Return [x, y] of the center of cell containing provided text 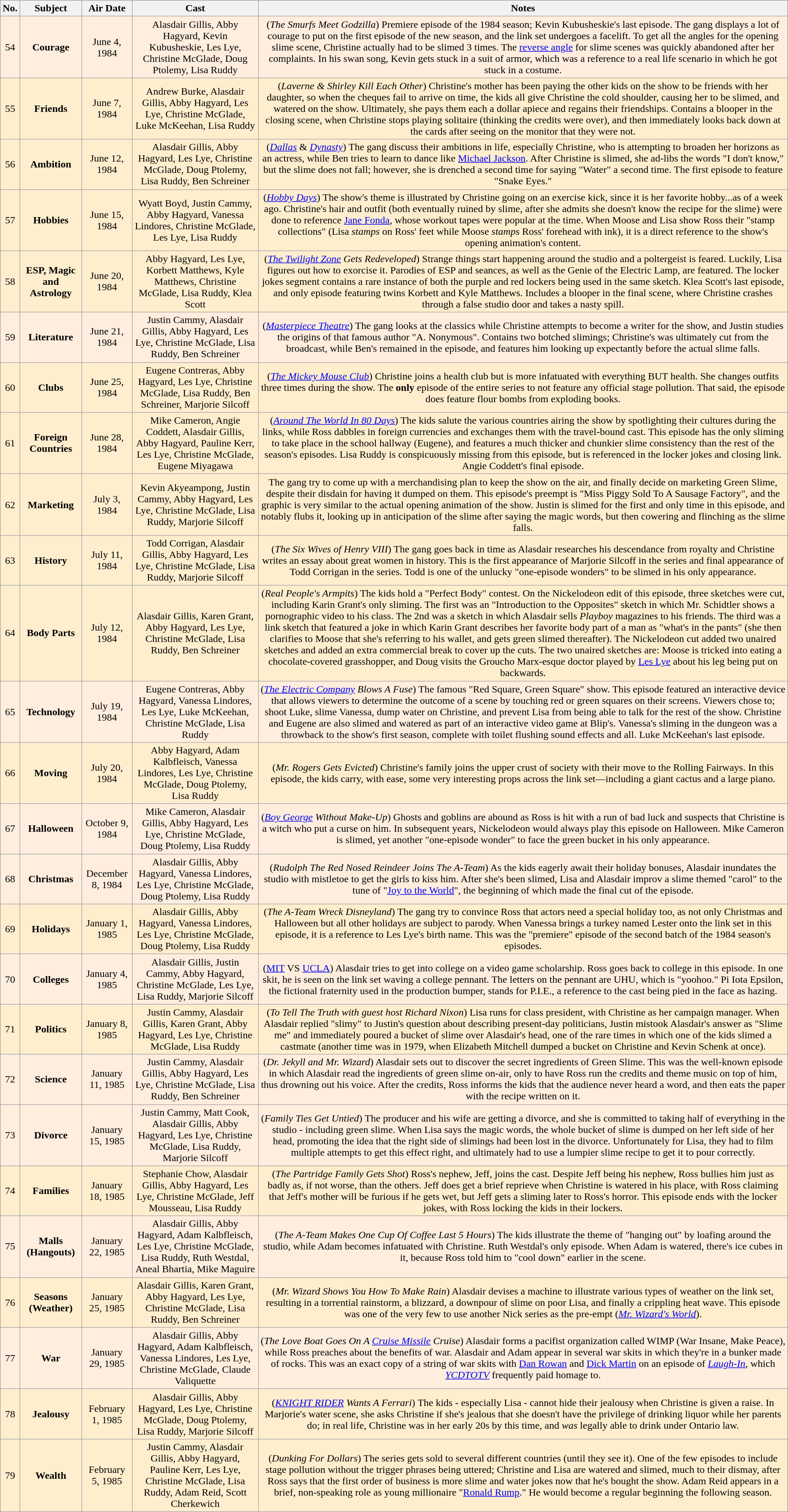
Courage [51, 47]
Colleges [51, 979]
68 [10, 879]
64 [10, 633]
Mike Cameron, Angie Coddett, Alasdair Gillis, Abby Hagyard, Pauline Kerr, Les Lye, Christine McGlade, Eugene Miyagawa [195, 443]
79 [10, 1475]
Alasdair Gillis, Abby Hagyard, Les Lye, Christine McGlade, Doug Ptolemy, Lisa Ruddy, Ben Schreiner [195, 164]
72 [10, 1080]
58 [10, 281]
69 [10, 929]
65 [10, 711]
June 25, 1984 [107, 387]
Kevin Akyeampong, Justin Cammy, Abby Hagyard, Les Lye, Christine McGlade, Lisa Ruddy, Marjorie Silcoff [195, 504]
Wealth [51, 1475]
Alasdair Gillis, Justin Cammy, Abby Hagyard, Christine McGlade, Les Lye, Lisa Ruddy, Marjorie Silcoff [195, 979]
January 29, 1985 [107, 1358]
Justin Cammy, Alasdair Gillis, Karen Grant, Abby Hagyard, Les Lye, Christine McGlade, Lisa Ruddy [195, 1029]
June 21, 1984 [107, 337]
Air Date [107, 8]
January 1, 1985 [107, 929]
June 7, 1984 [107, 109]
62 [10, 504]
Foreign Countries [51, 443]
June 4, 1984 [107, 47]
70 [10, 979]
July 20, 1984 [107, 773]
Body Parts [51, 633]
Clubs [51, 387]
77 [10, 1358]
October 9, 1984 [107, 829]
78 [10, 1414]
History [51, 560]
No. [10, 8]
Stephanie Chow, Alasdair Gillis, Abby Hagyard, Les Lye, Christine McGlade, Jeff Mousseau, Lisa Ruddy [195, 1191]
60 [10, 387]
Mike Cameron, Alasdair Gillis, Abby Hagyard, Les Lye, Christine McGlade, Doug Ptolemy, Lisa Ruddy [195, 829]
Jealousy [51, 1414]
76 [10, 1302]
January 4, 1985 [107, 979]
Notes [523, 8]
63 [10, 560]
Technology [51, 711]
Christmas [51, 879]
July 3, 1984 [107, 504]
Alasdair Gillis, Abby Hagyard, Les Lye, Christine McGlade, Doug Ptolemy, Lisa Ruddy, Marjorie Silcoff [195, 1414]
73 [10, 1135]
Cast [195, 8]
Abby Hagyard, Adam Kalbfleisch, Vanessa Lindores, Les Lye, Christine McGlade, Doug Ptolemy, Lisa Ruddy [195, 773]
Abby Hagyard, Les Lye, Korbett Matthews, Kyle Matthews, Christine McGlade, Lisa Ruddy, Klea Scott [195, 281]
71 [10, 1029]
56 [10, 164]
75 [10, 1247]
Eugene Contreras, Abby Hagyard, Vanessa Lindores, Les Lye, Luke McKeehan, Christine McGlade, Lisa Ruddy [195, 711]
January 25, 1985 [107, 1302]
Politics [51, 1029]
Andrew Burke, Alasdair Gillis, Abby Hagyard, Les Lye, Christine McGlade, Luke McKeehan, Lisa Ruddy [195, 109]
Justin Cammy, Alasdair Gillis, Abby Hagyard, Pauline Kerr, Les Lye, Christine McGlade, Lisa Ruddy, Adam Reid, Scott Cherkewich [195, 1475]
January 22, 1985 [107, 1247]
Wyatt Boyd, Justin Cammy, Abby Hagyard, Vanessa Lindores, Christine McGlade, Les Lye, Lisa Ruddy [195, 220]
Marketing [51, 504]
Alasdair Gillis, Abby Hagyard, Adam Kalbfleisch, Vanessa Lindores, Les Lye, Christine McGlade, Claude Valiquette [195, 1358]
June 15, 1984 [107, 220]
July 12, 1984 [107, 633]
January 18, 1985 [107, 1191]
War [51, 1358]
July 19, 1984 [107, 711]
January 15, 1985 [107, 1135]
Halloween [51, 829]
67 [10, 829]
55 [10, 109]
Alasdair Gillis, Abby Hagyard, Kevin Kubusheskie, Les Lye, Christine McGlade, Doug Ptolemy, Lisa Ruddy [195, 47]
February 5, 1985 [107, 1475]
Friends [51, 109]
Holidays [51, 929]
June 12, 1984 [107, 164]
Ambition [51, 164]
ESP, Magic and Astrology [51, 281]
June 20, 1984 [107, 281]
57 [10, 220]
June 28, 1984 [107, 443]
January 8, 1985 [107, 1029]
Subject [51, 8]
Literature [51, 337]
66 [10, 773]
Malls (Hangouts) [51, 1247]
61 [10, 443]
Science [51, 1080]
Seasons (Weather) [51, 1302]
74 [10, 1191]
Hobbies [51, 220]
Families [51, 1191]
Todd Corrigan, Alasdair Gillis, Abby Hagyard, Les Lye, Christine McGlade, Lisa Ruddy, Marjorie Silcoff [195, 560]
59 [10, 337]
December 8, 1984 [107, 879]
Justin Cammy, Matt Cook, Alasdair Gillis, Abby Hagyard, Les Lye, Christine McGlade, Lisa Ruddy, Marjorie Silcoff [195, 1135]
February 1, 1985 [107, 1414]
Divorce [51, 1135]
Alasdair Gillis, Abby Hagyard, Adam Kalbfleisch, Les Lye, Christine McGlade, Lisa Ruddy, Ruth Westdal, Aneal Bhartia, Mike Maguire [195, 1247]
July 11, 1984 [107, 560]
Moving [51, 773]
Eugene Contreras, Abby Hagyard, Les Lye, Christine McGlade, Lisa Ruddy, Ben Schreiner, Marjorie Silcoff [195, 387]
54 [10, 47]
January 11, 1985 [107, 1080]
